Extract the (x, y) coordinate from the center of the cell holding the provided text.  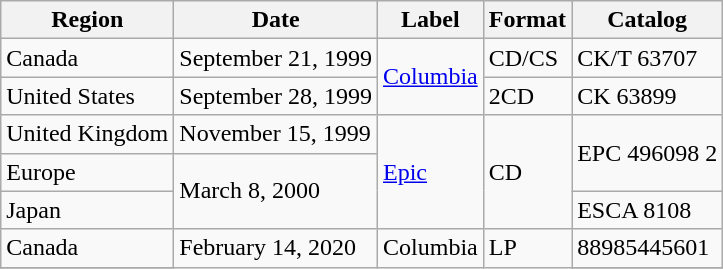
88985445601 (648, 248)
Label (431, 20)
CD/CS (527, 58)
United Kingdom (88, 134)
February 14, 2020 (276, 248)
CK/T 63707 (648, 58)
CK 63899 (648, 96)
CD (527, 172)
September 21, 1999 (276, 58)
Format (527, 20)
United States (88, 96)
Epic (431, 172)
Europe (88, 172)
Japan (88, 210)
March 8, 2000 (276, 191)
Date (276, 20)
EPC 496098 2 (648, 153)
ESCA 8108 (648, 210)
2CD (527, 96)
Region (88, 20)
LP (527, 248)
November 15, 1999 (276, 134)
September 28, 1999 (276, 96)
Catalog (648, 20)
